Provide the [x, y] coordinate of the cell's center where the given text is located.  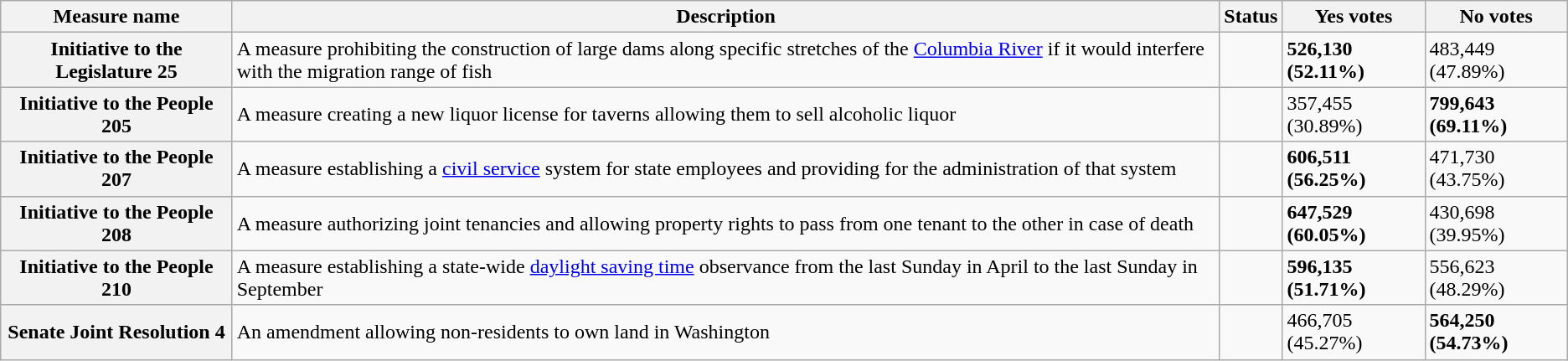
596,135 (51.71%) [1354, 278]
430,698 (39.95%) [1496, 223]
Yes votes [1354, 17]
647,529 (60.05%) [1354, 223]
No votes [1496, 17]
Status [1251, 17]
606,511 (56.25%) [1354, 169]
357,455 (30.89%) [1354, 114]
A measure establishing a state-wide daylight saving time observance from the last Sunday in April to the last Sunday in September [725, 278]
Initiative to the People 208 [116, 223]
Initiative to the People 205 [116, 114]
Description [725, 17]
564,250 (54.73%) [1496, 332]
Initiative to the People 207 [116, 169]
Measure name [116, 17]
Senate Joint Resolution 4 [116, 332]
556,623 (48.29%) [1496, 278]
483,449 (47.89%) [1496, 60]
A measure establishing a civil service system for state employees and providing for the administration of that system [725, 169]
A measure authorizing joint tenancies and allowing property rights to pass from one tenant to the other in case of death [725, 223]
471,730 (43.75%) [1496, 169]
466,705 (45.27%) [1354, 332]
799,643 (69.11%) [1496, 114]
526,130 (52.11%) [1354, 60]
A measure creating a new liquor license for taverns allowing them to sell alcoholic liquor [725, 114]
An amendment allowing non-residents to own land in Washington [725, 332]
Initiative to the Legislature 25 [116, 60]
Initiative to the People 210 [116, 278]
